Capture the cell that displays the provided text and extract its (x, y) central coordinate. 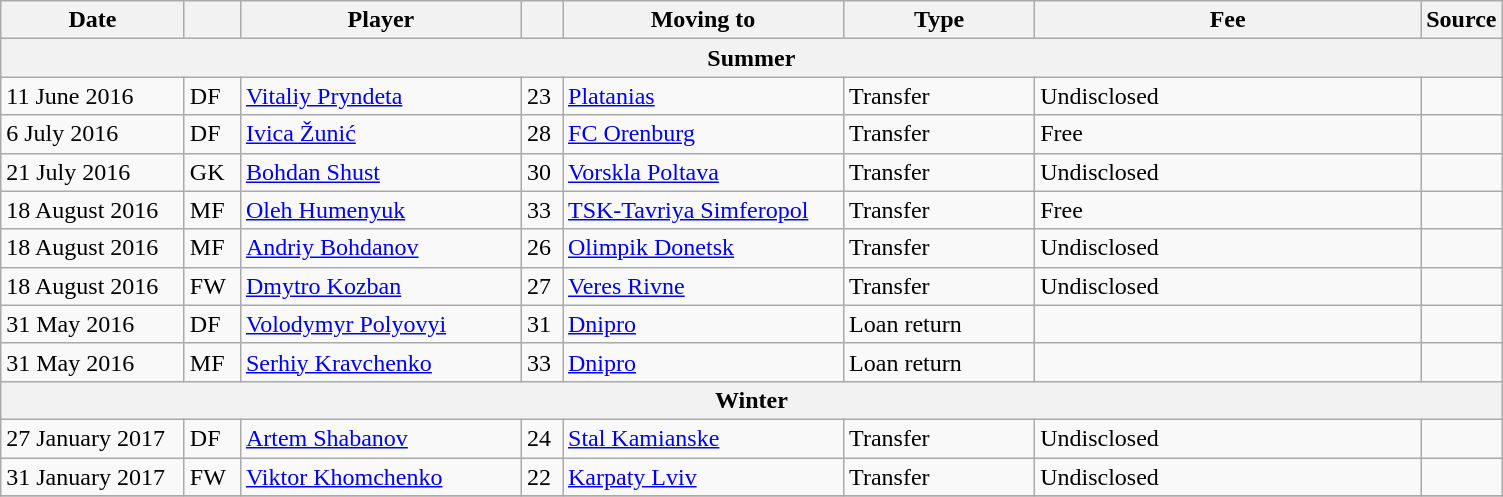
Karpaty Lviv (702, 477)
21 July 2016 (93, 172)
Volodymyr Polyovyi (380, 324)
Viktor Khomchenko (380, 477)
Dmytro Kozban (380, 286)
Olimpik Donetsk (702, 248)
28 (542, 134)
GK (212, 172)
Veres Rivne (702, 286)
11 June 2016 (93, 96)
Fee (1228, 20)
Source (1462, 20)
24 (542, 438)
6 July 2016 (93, 134)
30 (542, 172)
Artem Shabanov (380, 438)
Player (380, 20)
TSK-Tavriya Simferopol (702, 210)
Bohdan Shust (380, 172)
22 (542, 477)
Oleh Humenyuk (380, 210)
31 (542, 324)
FC Orenburg (702, 134)
Moving to (702, 20)
26 (542, 248)
Stal Kamianske (702, 438)
Vitaliy Pryndeta (380, 96)
27 (542, 286)
Winter (752, 400)
Type (940, 20)
Andriy Bohdanov (380, 248)
Ivica Žunić (380, 134)
Date (93, 20)
Serhiy Kravchenko (380, 362)
Summer (752, 58)
Vorskla Poltava (702, 172)
23 (542, 96)
Platanias (702, 96)
27 January 2017 (93, 438)
31 January 2017 (93, 477)
